Locate the cell with the specified text and output its (x, y) center coordinate. 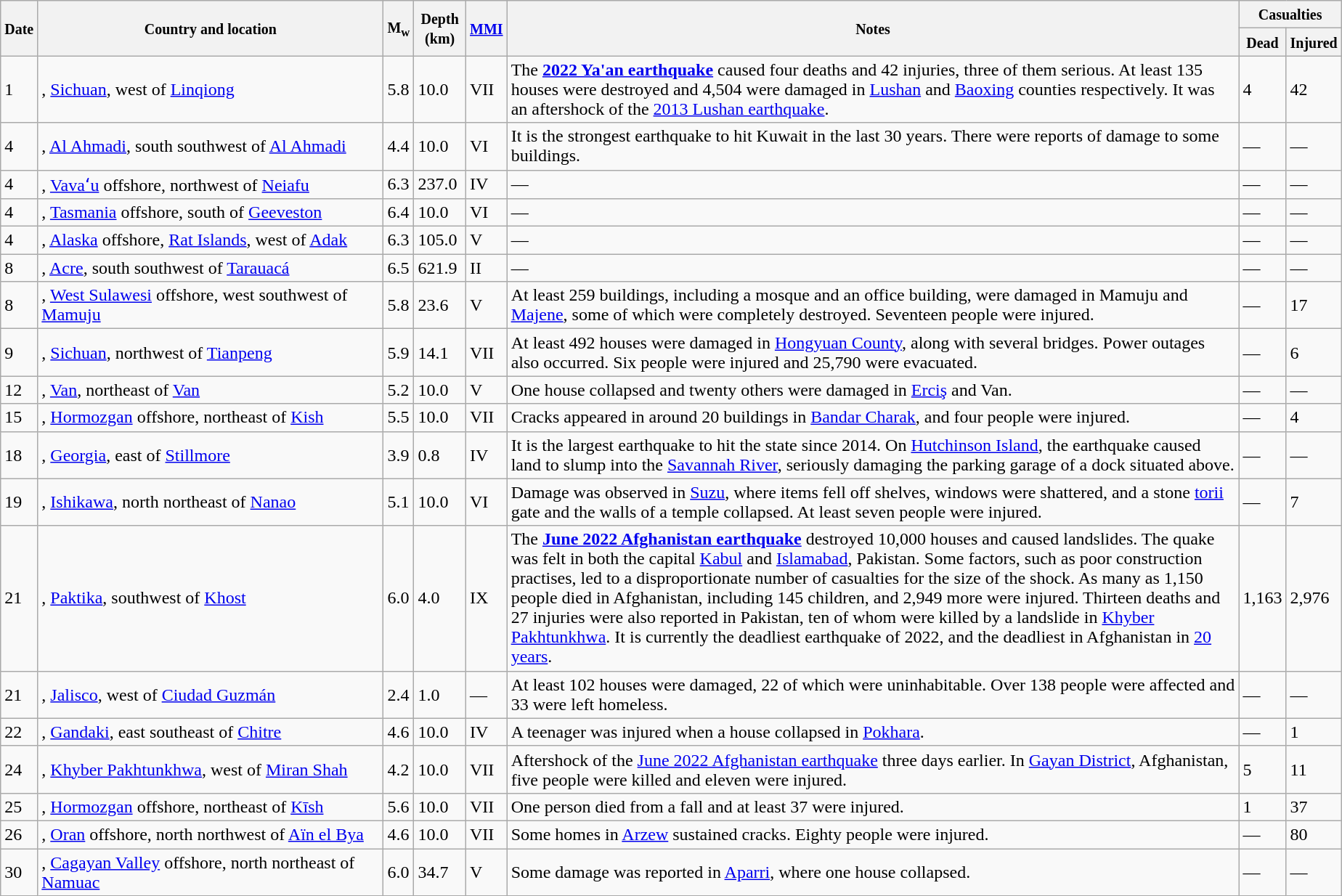
12 (19, 390)
25 (19, 807)
, Oran offshore, north northwest of Aïn el Bya (211, 834)
, West Sulawesi offshore, west southwest of Mamuju (211, 305)
0.8 (440, 455)
, Van, northeast of Van (211, 390)
Casualties (1290, 15)
4.2 (399, 770)
Some damage was reported in Aparri, where one house collapsed. (873, 871)
, Al Ahmadi, south southwest of Al Ahmadi (211, 147)
, Ishikawa, north northeast of Nanao (211, 502)
, Tasmania offshore, south of Geeveston (211, 213)
It is the strongest earthquake to hit Kuwait in the last 30 years. There were reports of damage to some buildings. (873, 147)
, Hormozgan offshore, northeast of Kish (211, 418)
Cracks appeared in around 20 buildings in Bandar Charak, and four people were injured. (873, 418)
7 (1314, 502)
, Hormozgan offshore, northeast of Kīsh (211, 807)
, Paktika, southwest of Khost (211, 598)
4.0 (440, 598)
18 (19, 455)
621.9 (440, 268)
, Vavaʻu offshore, northwest of Neiafu (211, 184)
5.5 (399, 418)
22 (19, 732)
, Sichuan, west of Linqiong (211, 89)
4.4 (399, 147)
Mw (399, 28)
6.4 (399, 213)
II (487, 268)
6 (1314, 353)
One person died from a fall and at least 37 were injured. (873, 807)
Some homes in Arzew sustained cracks. Eighty people were injured. (873, 834)
, Khyber Pakhtunkhwa, west of Miran Shah (211, 770)
24 (19, 770)
5.9 (399, 353)
IX (487, 598)
1.0 (440, 694)
15 (19, 418)
11 (1314, 770)
Depth (km) (440, 28)
Dead (1262, 42)
, Acre, south southwest of Tarauacá (211, 268)
34.7 (440, 871)
, Sichuan, northwest of Tianpeng (211, 353)
MMI (487, 28)
1,163 (1262, 598)
30 (19, 871)
80 (1314, 834)
5.6 (399, 807)
26 (19, 834)
23.6 (440, 305)
237.0 (440, 184)
Injured (1314, 42)
, Jalisco, west of Ciudad Guzmán (211, 694)
19 (19, 502)
At least 102 houses were damaged, 22 of which were uninhabitable. Over 138 people were affected and 33 were left homeless. (873, 694)
5.1 (399, 502)
105.0 (440, 240)
, Cagayan Valley offshore, north northeast of Namuac (211, 871)
, Gandaki, east southeast of Chitre (211, 732)
6.5 (399, 268)
2,976 (1314, 598)
2.4 (399, 694)
5 (1262, 770)
One house collapsed and twenty others were damaged in Erciş and Van. (873, 390)
Country and location (211, 28)
3.9 (399, 455)
Date (19, 28)
37 (1314, 807)
9 (19, 353)
, Georgia, east of Stillmore (211, 455)
Notes (873, 28)
5.2 (399, 390)
42 (1314, 89)
17 (1314, 305)
14.1 (440, 353)
, Alaska offshore, Rat Islands, west of Adak (211, 240)
A teenager was injured when a house collapsed in Pokhara. (873, 732)
